Determine the (X, Y) coordinate at the center of the cell enclosing the given text.  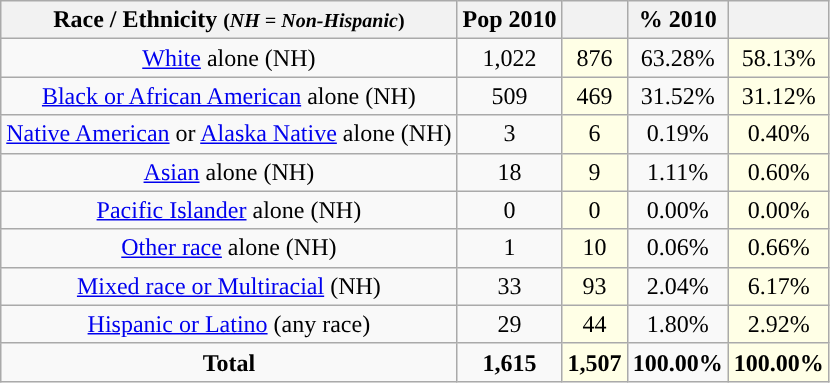
509 (510, 96)
0.66% (778, 248)
29 (510, 324)
2.04% (678, 286)
31.12% (778, 96)
Black or African American alone (NH) (229, 96)
6 (594, 134)
Mixed race or Multiracial (NH) (229, 286)
1,022 (510, 58)
1 (510, 248)
0.19% (678, 134)
58.13% (778, 58)
44 (594, 324)
1,615 (510, 362)
1.11% (678, 172)
Race / Ethnicity (NH = Non-Hispanic) (229, 20)
6.17% (778, 286)
Asian alone (NH) (229, 172)
0.06% (678, 248)
Pop 2010 (510, 20)
469 (594, 96)
63.28% (678, 58)
93 (594, 286)
0.40% (778, 134)
18 (510, 172)
% 2010 (678, 20)
0.60% (778, 172)
10 (594, 248)
Total (229, 362)
Hispanic or Latino (any race) (229, 324)
33 (510, 286)
2.92% (778, 324)
1,507 (594, 362)
3 (510, 134)
876 (594, 58)
White alone (NH) (229, 58)
Native American or Alaska Native alone (NH) (229, 134)
31.52% (678, 96)
Other race alone (NH) (229, 248)
9 (594, 172)
1.80% (678, 324)
Pacific Islander alone (NH) (229, 210)
